Determine the (x, y) coordinate at the center of the cell enclosing the given text.  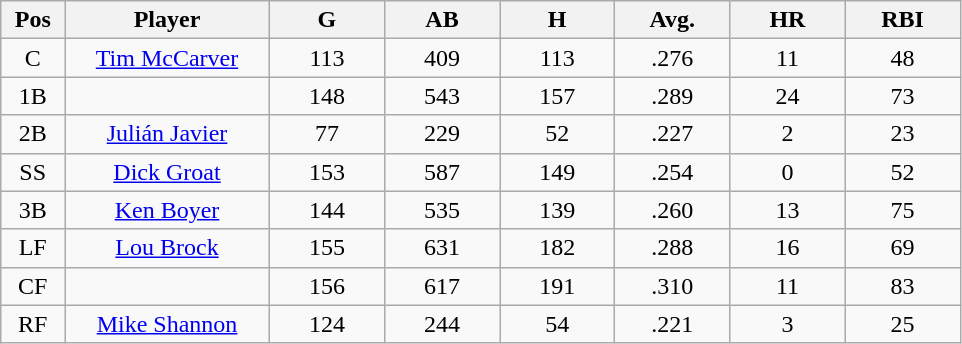
2B (33, 134)
G (326, 20)
LF (33, 248)
3B (33, 210)
535 (442, 210)
229 (442, 134)
182 (558, 248)
23 (902, 134)
.227 (672, 134)
77 (326, 134)
AB (442, 20)
RBI (902, 20)
48 (902, 58)
3 (788, 324)
543 (442, 96)
75 (902, 210)
CF (33, 286)
Julián Javier (168, 134)
Player (168, 20)
124 (326, 324)
631 (442, 248)
.260 (672, 210)
617 (442, 286)
139 (558, 210)
RF (33, 324)
409 (442, 58)
244 (442, 324)
Avg. (672, 20)
83 (902, 286)
54 (558, 324)
191 (558, 286)
153 (326, 172)
16 (788, 248)
Tim McCarver (168, 58)
.310 (672, 286)
Pos (33, 20)
156 (326, 286)
C (33, 58)
24 (788, 96)
Lou Brock (168, 248)
148 (326, 96)
.276 (672, 58)
13 (788, 210)
.221 (672, 324)
H (558, 20)
Mike Shannon (168, 324)
69 (902, 248)
1B (33, 96)
Ken Boyer (168, 210)
587 (442, 172)
25 (902, 324)
SS (33, 172)
Dick Groat (168, 172)
2 (788, 134)
.254 (672, 172)
73 (902, 96)
.288 (672, 248)
157 (558, 96)
HR (788, 20)
149 (558, 172)
155 (326, 248)
144 (326, 210)
.289 (672, 96)
0 (788, 172)
